From the cell containing the given text, extract its center point as (x, y) coordinate. 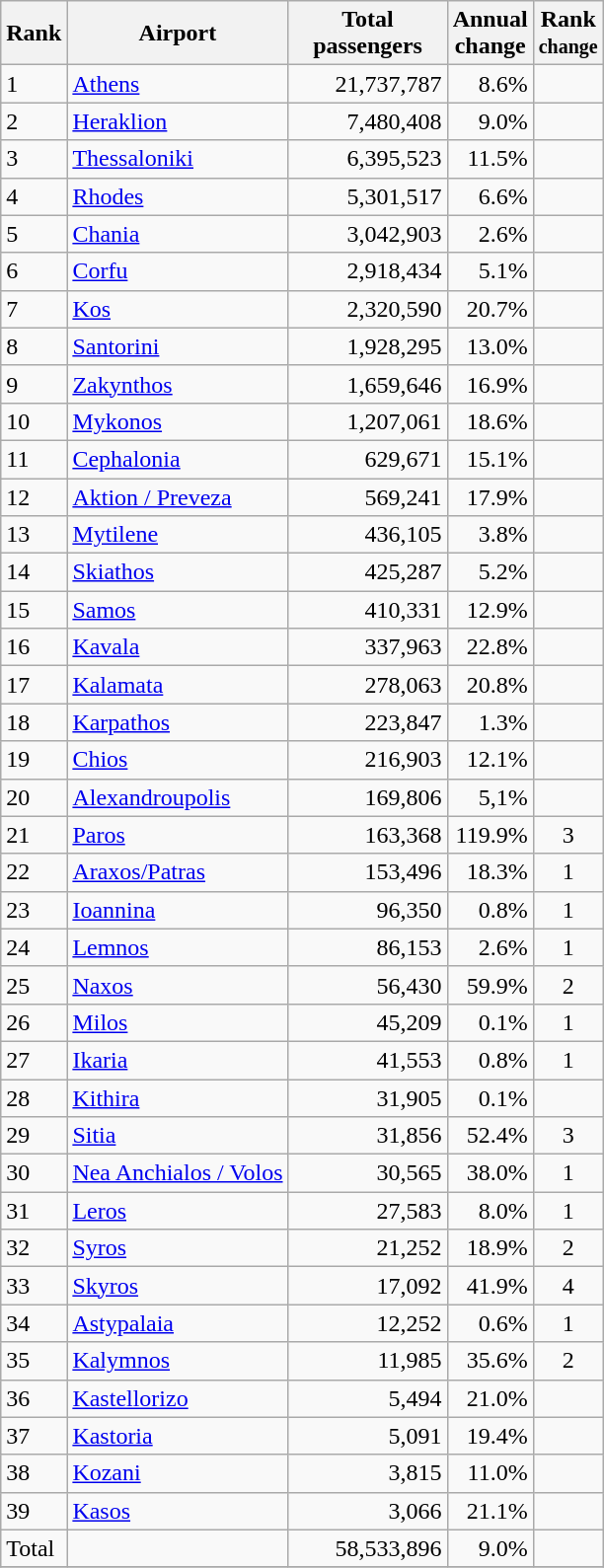
Zakynthos (178, 384)
31,856 (367, 1136)
Milos (178, 1022)
0.6% (490, 1323)
Kavala (178, 647)
Kalymnos (178, 1361)
22 (34, 872)
27,583 (367, 1211)
41,553 (367, 1060)
6.6% (490, 196)
Santorini (178, 346)
58,533,896 (367, 1548)
15.1% (490, 459)
Rank (34, 34)
5,494 (367, 1398)
2,320,590 (367, 309)
8.0% (490, 1211)
Kozani (178, 1473)
38.0% (490, 1173)
Nea Anchialos / Volos (178, 1173)
31 (34, 1211)
Heraklion (178, 121)
10 (34, 421)
17 (34, 685)
Kalamata (178, 685)
Lemnos (178, 947)
21,252 (367, 1248)
11.0% (490, 1473)
29 (34, 1136)
37 (34, 1436)
8 (34, 346)
Naxos (178, 985)
33 (34, 1286)
425,287 (367, 572)
20.7% (490, 309)
7,480,408 (367, 121)
30 (34, 1173)
569,241 (367, 496)
31,905 (367, 1098)
96,350 (367, 910)
163,368 (367, 835)
7 (34, 309)
27 (34, 1060)
3,042,903 (367, 234)
Leros (178, 1211)
Rankchange (568, 34)
Kasos (178, 1511)
14 (34, 572)
36 (34, 1398)
Paros (178, 835)
26 (34, 1022)
Syros (178, 1248)
Total (34, 1548)
Aktion / Preveza (178, 496)
19.4% (490, 1436)
Araxos/Patras (178, 872)
13.0% (490, 346)
17,092 (367, 1286)
41.9% (490, 1286)
5,1% (490, 797)
35 (34, 1361)
25 (34, 985)
59.9% (490, 985)
11.5% (490, 159)
52.4% (490, 1136)
153,496 (367, 872)
1,659,646 (367, 384)
Totalpassengers (367, 34)
11 (34, 459)
18 (34, 722)
216,903 (367, 760)
5.2% (490, 572)
Skiathos (178, 572)
Karpathos (178, 722)
Rhodes (178, 196)
19 (34, 760)
Kastoria (178, 1436)
Alexandroupolis (178, 797)
6,395,523 (367, 159)
12 (34, 496)
2,918,434 (367, 271)
629,671 (367, 459)
3,066 (367, 1511)
28 (34, 1098)
23 (34, 910)
38 (34, 1473)
20.8% (490, 685)
21 (34, 835)
Skyros (178, 1286)
Astypalaia (178, 1323)
21.0% (490, 1398)
Ikaria (178, 1060)
5.1% (490, 271)
18.9% (490, 1248)
11,985 (367, 1361)
5,091 (367, 1436)
21.1% (490, 1511)
24 (34, 947)
35.6% (490, 1361)
5 (34, 234)
Kithira (178, 1098)
18.6% (490, 421)
17.9% (490, 496)
16 (34, 647)
9 (34, 384)
Ioannina (178, 910)
Chania (178, 234)
Thessaloniki (178, 159)
119.9% (490, 835)
32 (34, 1248)
30,565 (367, 1173)
86,153 (367, 947)
39 (34, 1511)
Sitia (178, 1136)
410,331 (367, 610)
223,847 (367, 722)
Mytilene (178, 535)
Kastellorizo (178, 1398)
278,063 (367, 685)
169,806 (367, 797)
12.1% (490, 760)
Samos (178, 610)
337,963 (367, 647)
3.8% (490, 535)
Cephalonia (178, 459)
Kos (178, 309)
20 (34, 797)
Athens (178, 84)
Chios (178, 760)
1.3% (490, 722)
436,105 (367, 535)
Mykonos (178, 421)
15 (34, 610)
16.9% (490, 384)
Annualchange (490, 34)
Airport (178, 34)
56,430 (367, 985)
Corfu (178, 271)
6 (34, 271)
12.9% (490, 610)
1,207,061 (367, 421)
22.8% (490, 647)
3,815 (367, 1473)
21,737,787 (367, 84)
5,301,517 (367, 196)
12,252 (367, 1323)
13 (34, 535)
34 (34, 1323)
18.3% (490, 872)
45,209 (367, 1022)
1,928,295 (367, 346)
8.6% (490, 84)
